Provide the [X, Y] coordinate of the cell's center where the given text is located.  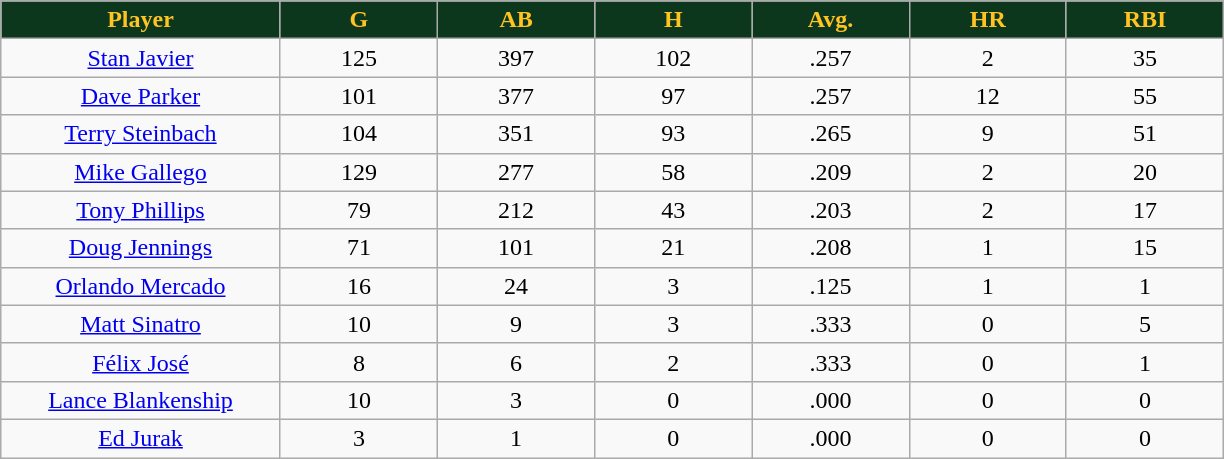
104 [358, 134]
397 [516, 58]
G [358, 20]
Tony Phillips [141, 210]
8 [358, 362]
Avg. [830, 20]
5 [1144, 324]
55 [1144, 96]
.265 [830, 134]
Terry Steinbach [141, 134]
51 [1144, 134]
15 [1144, 248]
Lance Blankenship [141, 400]
Dave Parker [141, 96]
6 [516, 362]
Doug Jennings [141, 248]
Mike Gallego [141, 172]
93 [674, 134]
212 [516, 210]
Orlando Mercado [141, 286]
.203 [830, 210]
Player [141, 20]
Ed Jurak [141, 438]
97 [674, 96]
79 [358, 210]
21 [674, 248]
HR [988, 20]
Stan Javier [141, 58]
351 [516, 134]
Matt Sinatro [141, 324]
.125 [830, 286]
.209 [830, 172]
RBI [1144, 20]
71 [358, 248]
H [674, 20]
58 [674, 172]
Félix José [141, 362]
35 [1144, 58]
17 [1144, 210]
102 [674, 58]
24 [516, 286]
.208 [830, 248]
43 [674, 210]
20 [1144, 172]
277 [516, 172]
12 [988, 96]
377 [516, 96]
125 [358, 58]
16 [358, 286]
129 [358, 172]
AB [516, 20]
